Provide the [X, Y] coordinate of the cell's center where the given text is located.  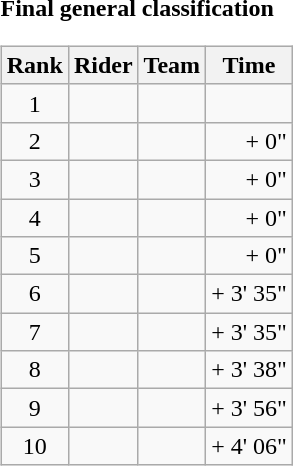
Rider [103, 65]
2 [34, 141]
9 [34, 408]
+ 3' 38" [250, 370]
Time [250, 65]
3 [34, 179]
5 [34, 256]
4 [34, 217]
1 [34, 103]
Rank [34, 65]
10 [34, 446]
6 [34, 294]
+ 3' 56" [250, 408]
Team [172, 65]
8 [34, 370]
+ 4' 06" [250, 446]
7 [34, 332]
